Pinpoint the cell where the given text exists, returning its [X, Y] midpoint coordinate. 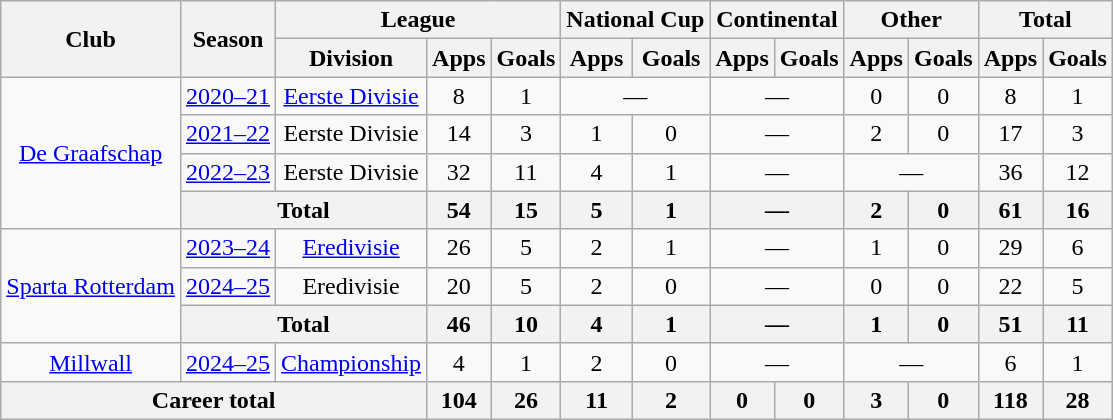
104 [459, 400]
118 [1010, 400]
20 [459, 286]
28 [1078, 400]
Millwall [91, 362]
Sparta Rotterdam [91, 286]
15 [526, 210]
Club [91, 39]
League [418, 20]
2020–21 [228, 96]
22 [1010, 286]
De Graafschap [91, 153]
National Cup [636, 20]
Continental [777, 20]
Championship [352, 362]
32 [459, 172]
Division [352, 58]
Career total [214, 400]
36 [1010, 172]
Season [228, 39]
Other [911, 20]
54 [459, 210]
17 [1010, 134]
10 [526, 324]
51 [1010, 324]
29 [1010, 248]
2022–23 [228, 172]
14 [459, 134]
46 [459, 324]
61 [1010, 210]
2023–24 [228, 248]
12 [1078, 172]
16 [1078, 210]
2021–22 [228, 134]
